Pinpoint the cell where the given text exists, returning its [X, Y] midpoint coordinate. 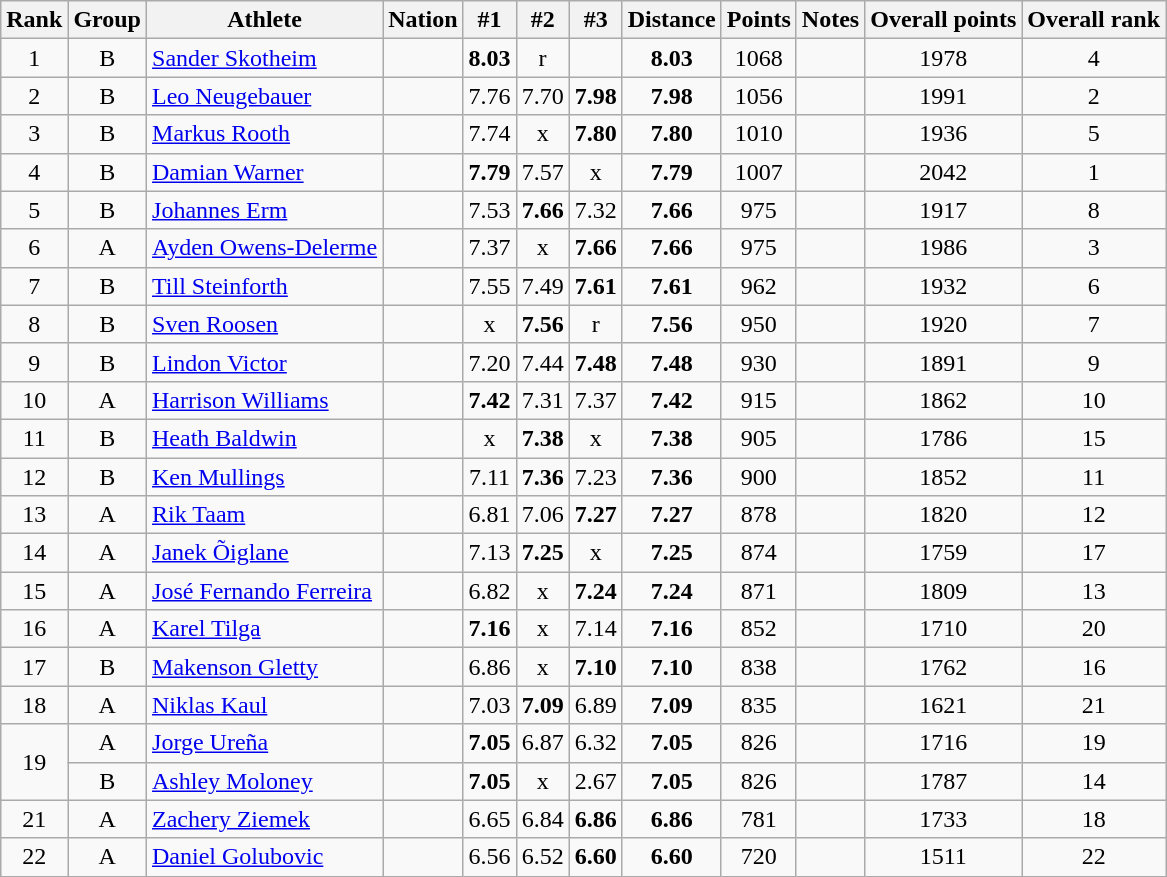
Niklas Kaul [265, 705]
6.52 [542, 857]
7.76 [490, 96]
1010 [758, 134]
1759 [944, 553]
7.57 [542, 172]
1068 [758, 58]
900 [758, 477]
1891 [944, 362]
871 [758, 591]
#3 [596, 20]
Leo Neugebauer [265, 96]
2042 [944, 172]
838 [758, 667]
7.23 [596, 477]
962 [758, 286]
720 [758, 857]
874 [758, 553]
1820 [944, 515]
1762 [944, 667]
Sander Skotheim [265, 58]
1991 [944, 96]
930 [758, 362]
Zachery Ziemek [265, 819]
Jorge Ureña [265, 743]
915 [758, 400]
835 [758, 705]
Johannes Erm [265, 210]
Rank [34, 20]
Harrison Williams [265, 400]
Overall rank [1094, 20]
905 [758, 438]
1007 [758, 172]
Rik Taam [265, 515]
7.70 [542, 96]
7.74 [490, 134]
7.32 [596, 210]
6.32 [596, 743]
7.31 [542, 400]
6.89 [596, 705]
7.49 [542, 286]
Till Steinforth [265, 286]
7.20 [490, 362]
7.11 [490, 477]
Markus Rooth [265, 134]
7.53 [490, 210]
José Fernando Ferreira [265, 591]
Daniel Golubovic [265, 857]
Lindon Victor [265, 362]
1716 [944, 743]
7.06 [542, 515]
781 [758, 819]
Ayden Owens-Delerme [265, 248]
1056 [758, 96]
1710 [944, 629]
Distance [672, 20]
Janek Õiglane [265, 553]
6.65 [490, 819]
Group [108, 20]
#1 [490, 20]
1621 [944, 705]
1936 [944, 134]
1786 [944, 438]
852 [758, 629]
6.82 [490, 591]
7.03 [490, 705]
20 [1094, 629]
2.67 [596, 781]
Ashley Moloney [265, 781]
Notes [830, 20]
Athlete [265, 20]
950 [758, 324]
1932 [944, 286]
6.87 [542, 743]
Damian Warner [265, 172]
6.84 [542, 819]
7.14 [596, 629]
7.55 [490, 286]
Ken Mullings [265, 477]
Nation [423, 20]
6.56 [490, 857]
7.13 [490, 553]
Overall points [944, 20]
1920 [944, 324]
1852 [944, 477]
6.81 [490, 515]
1809 [944, 591]
Points [758, 20]
1978 [944, 58]
Heath Baldwin [265, 438]
1733 [944, 819]
Karel Tilga [265, 629]
1787 [944, 781]
1986 [944, 248]
878 [758, 515]
#2 [542, 20]
Sven Roosen [265, 324]
1511 [944, 857]
1917 [944, 210]
1862 [944, 400]
Makenson Gletty [265, 667]
7.44 [542, 362]
